From the cell containing the given text, extract its center point as [X, Y] coordinate. 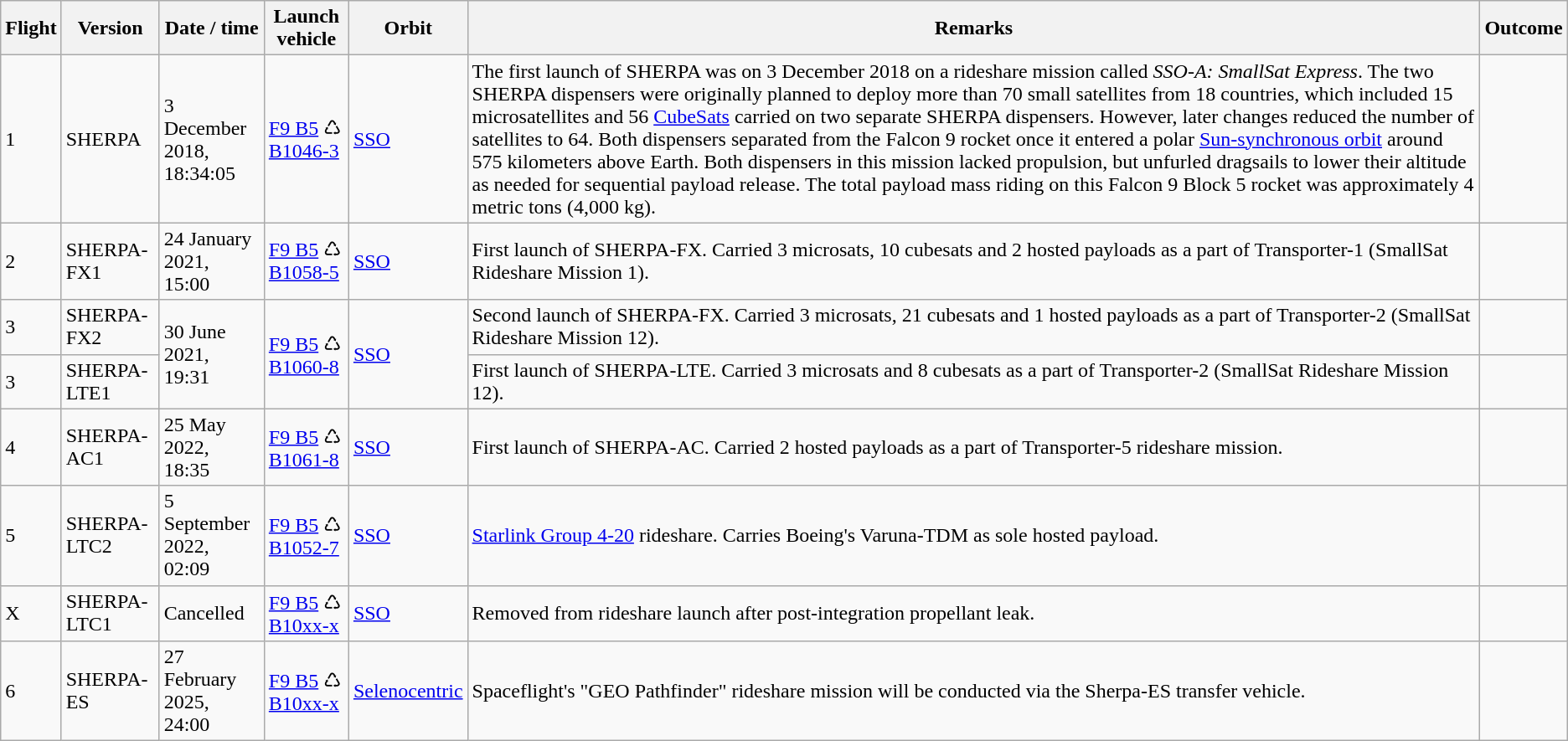
Launch vehicle [307, 28]
3 December 2018,18:34:05 [211, 139]
Selenocentric [408, 692]
30 June 2021,19:31 [211, 354]
4 [31, 447]
X [31, 613]
24 January 2021,15:00 [211, 261]
Spaceflight's "GEO Pathfinder" rideshare mission will be conducted via the Sherpa-ES transfer vehicle. [973, 692]
1 [31, 139]
5 September 2022,02:09 [211, 536]
Version [111, 28]
Flight [31, 28]
Date / time [211, 28]
Starlink Group 4-20 rideshare. Carries Boeing's Varuna-TDM as sole hosted payload. [973, 536]
First launch of SHERPA-FX. Carried 3 microsats, 10 cubesats and 2 hosted payloads as a part of Transporter-1 (SmallSat Rideshare Mission 1). [973, 261]
Outcome [1524, 28]
Remarks [973, 28]
F9 B5 ♺B1061-8 [307, 447]
6 [31, 692]
F9 B5 ♺B1060-8 [307, 354]
F9 B5 ♺B1058-5 [307, 261]
Second launch of SHERPA-FX. Carried 3 microsats, 21 cubesats and 1 hosted payloads as a part of Transporter-2 (SmallSat Rideshare Mission 12). [973, 327]
First launch of SHERPA-AC. Carried 2 hosted payloads as a part of Transporter-5 rideshare mission. [973, 447]
25 May 2022,18:35 [211, 447]
SHERPA-ES [111, 692]
5 [31, 536]
27 February 2025,24:00 [211, 692]
SHERPA-LTC1 [111, 613]
Orbit [408, 28]
2 [31, 261]
SHERPA [111, 139]
F9 B5 ♺B1052-7 [307, 536]
SHERPA-AC1 [111, 447]
Cancelled [211, 613]
Removed from rideshare launch after post-integration propellant leak. [973, 613]
SHERPA-FX1 [111, 261]
F9 B5 ♺B1046-3 [307, 139]
SHERPA-FX2 [111, 327]
SHERPA-LTE1 [111, 382]
SHERPA-LTC2 [111, 536]
First launch of SHERPA-LTE. Carried 3 microsats and 8 cubesats as a part of Transporter-2 (SmallSat Rideshare Mission 12). [973, 382]
